Identify which cell holds the provided text, then report its (x, y) central coordinate. 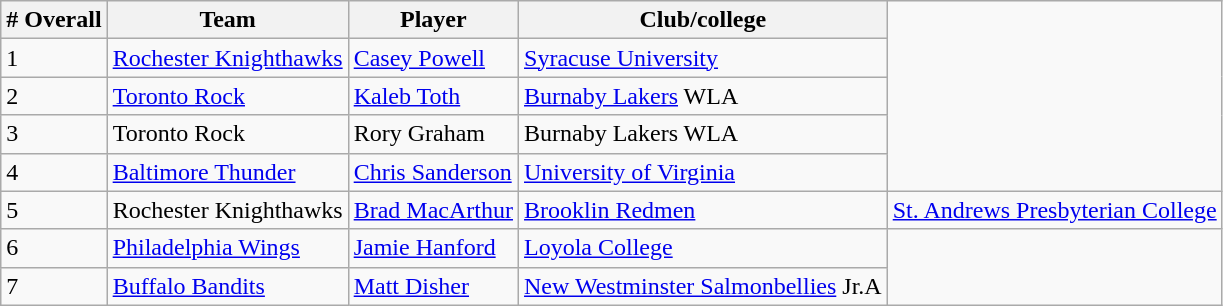
Loyola College (704, 248)
Philadelphia Wings (228, 248)
University of Virginia (704, 172)
Matt Disher (433, 286)
Rory Graham (433, 134)
Brooklin Redmen (704, 210)
Brad MacArthur (433, 210)
4 (54, 172)
Buffalo Bandits (228, 286)
Kaleb Toth (433, 96)
Baltimore Thunder (228, 172)
3 (54, 134)
Player (433, 20)
6 (54, 248)
St. Andrews Presbyterian College (1054, 210)
Club/college (704, 20)
7 (54, 286)
2 (54, 96)
# Overall (54, 20)
Syracuse University (704, 58)
5 (54, 210)
Chris Sanderson (433, 172)
Casey Powell (433, 58)
1 (54, 58)
Team (228, 20)
New Westminster Salmonbellies Jr.A (704, 286)
Jamie Hanford (433, 248)
